Return the [X, Y] coordinate for the center point of the cell that contains the specified text.  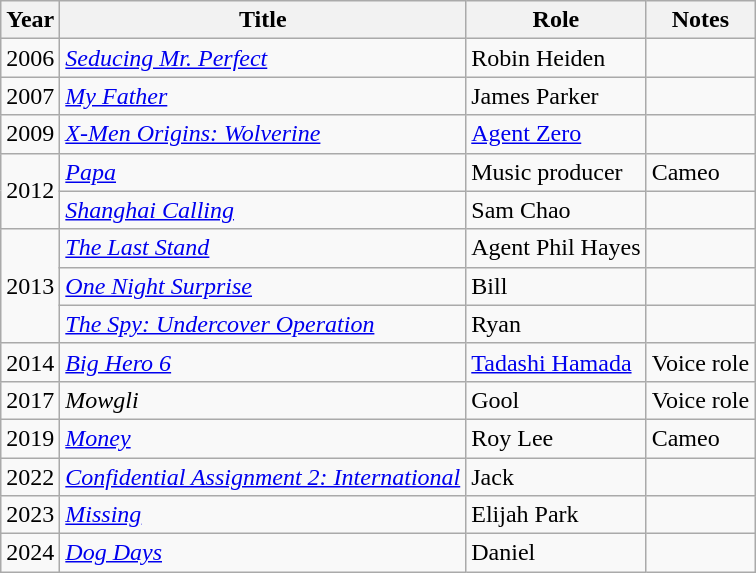
Role [556, 20]
Jack [556, 477]
2024 [30, 553]
Bill [556, 286]
Papa [263, 172]
Agent Phil Hayes [556, 248]
2012 [30, 191]
Confidential Assignment 2: International [263, 477]
2019 [30, 438]
Elijah Park [556, 515]
Year [30, 20]
2013 [30, 286]
2014 [30, 362]
Big Hero 6 [263, 362]
Notes [700, 20]
Shanghai Calling [263, 210]
2023 [30, 515]
Music producer [556, 172]
Gool [556, 400]
My Father [263, 96]
James Parker [556, 96]
The Last Stand [263, 248]
Seducing Mr. Perfect [263, 58]
Tadashi Hamada [556, 362]
The Spy: Undercover Operation [263, 324]
One Night Surprise [263, 286]
Robin Heiden [556, 58]
2006 [30, 58]
Agent Zero [556, 134]
Ryan [556, 324]
2017 [30, 400]
2007 [30, 96]
2009 [30, 134]
2022 [30, 477]
X-Men Origins: Wolverine [263, 134]
Money [263, 438]
Mowgli [263, 400]
Daniel [556, 553]
Sam Chao [556, 210]
Missing [263, 515]
Title [263, 20]
Dog Days [263, 553]
Roy Lee [556, 438]
